Capture the cell that displays the provided text and extract its [X, Y] central coordinate. 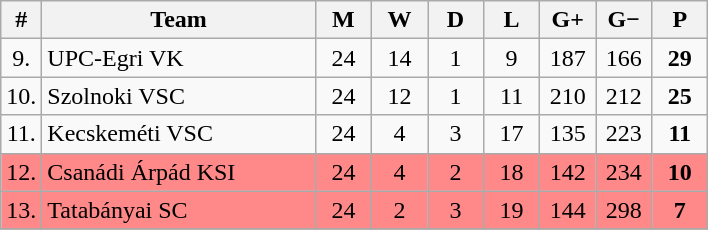
18 [512, 172]
Szolnoki VSC [179, 96]
G− [624, 20]
# [22, 20]
210 [568, 96]
29 [680, 58]
L [512, 20]
W [399, 20]
166 [624, 58]
234 [624, 172]
10. [22, 96]
135 [568, 134]
17 [512, 134]
9 [512, 58]
223 [624, 134]
187 [568, 58]
Tatabányai SC [179, 210]
212 [624, 96]
Team [179, 20]
7 [680, 210]
G+ [568, 20]
M [343, 20]
144 [568, 210]
10 [680, 172]
25 [680, 96]
Csanádi Árpád KSI [179, 172]
142 [568, 172]
298 [624, 210]
9. [22, 58]
12 [399, 96]
UPC-Egri VK [179, 58]
P [680, 20]
11. [22, 134]
14 [399, 58]
Kecskeméti VSC [179, 134]
12. [22, 172]
D [456, 20]
19 [512, 210]
13. [22, 210]
